Scan for the cell matching the given text and deliver its [X, Y] coordinate at center. 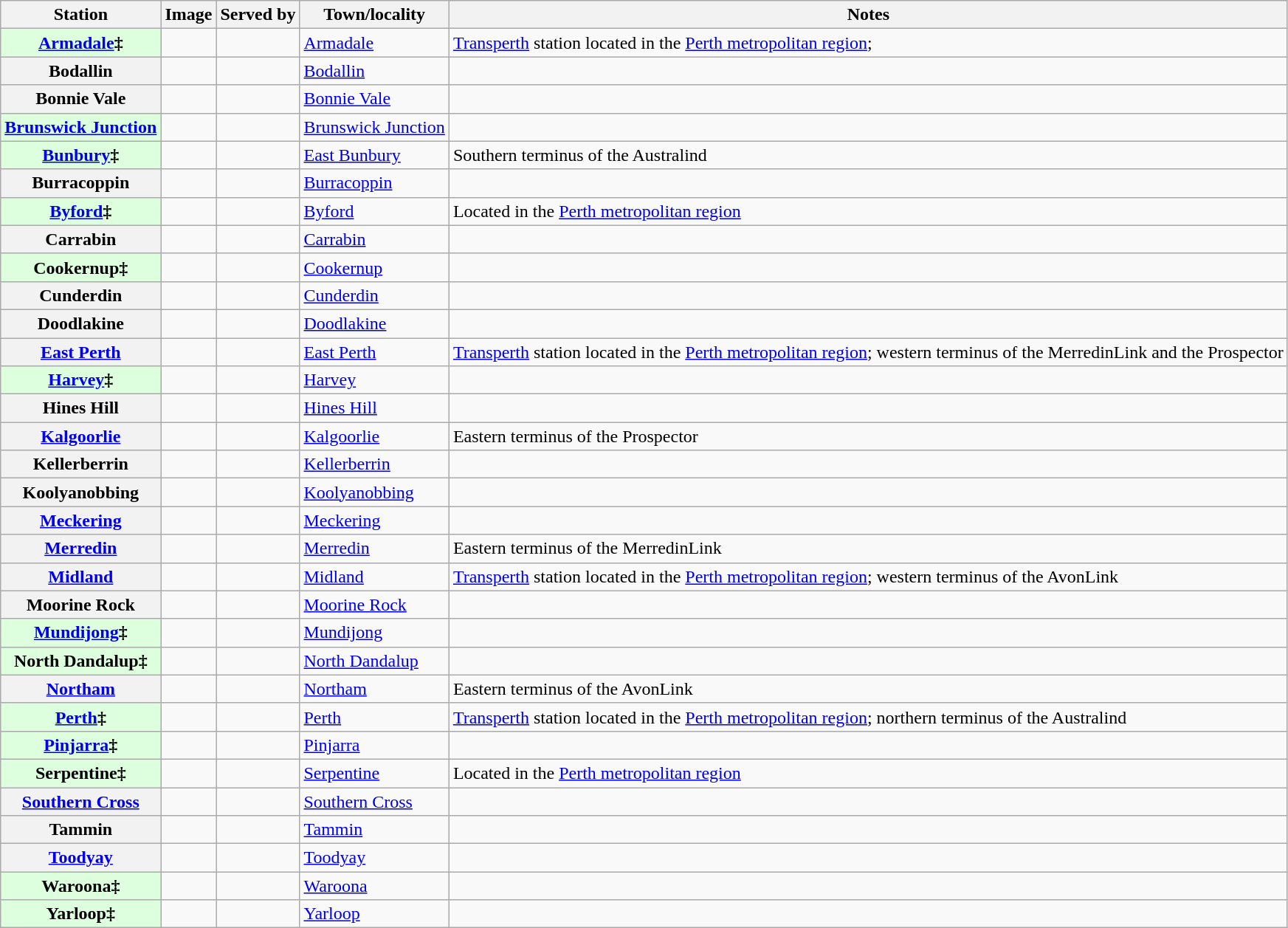
Waroona [374, 886]
Mundijong‡ [81, 633]
Eastern terminus of the AvonLink [868, 689]
Harvey‡ [81, 380]
Armadale‡ [81, 43]
Yarloop [374, 914]
Bunbury‡ [81, 155]
Yarloop‡ [81, 914]
Station [81, 15]
Armadale [374, 43]
Pinjarra [374, 745]
North Dandalup‡ [81, 661]
Town/locality [374, 15]
Transperth station located in the Perth metropolitan region; [868, 43]
Perth [374, 717]
Southern terminus of the Australind [868, 155]
Cookernup‡ [81, 267]
Serpentine [374, 773]
Cookernup [374, 267]
Served by [258, 15]
North Dandalup [374, 661]
Serpentine‡ [81, 773]
Transperth station located in the Perth metropolitan region; northern terminus of the Australind [868, 717]
Pinjarra‡ [81, 745]
Byford‡ [81, 211]
Harvey [374, 380]
Perth‡ [81, 717]
East Bunbury [374, 155]
Image [189, 15]
Notes [868, 15]
Eastern terminus of the MerredinLink [868, 549]
Waroona‡ [81, 886]
Eastern terminus of the Prospector [868, 436]
Transperth station located in the Perth metropolitan region; western terminus of the AvonLink [868, 577]
Byford [374, 211]
Mundijong [374, 633]
Transperth station located in the Perth metropolitan region; western terminus of the MerredinLink and the Prospector [868, 352]
